Search for the cell housing the specified text and yield its (X, Y) center coordinate. 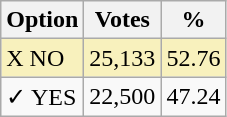
X NO (42, 58)
Option (42, 20)
22,500 (122, 97)
Votes (122, 20)
52.76 (194, 58)
47.24 (194, 97)
% (194, 20)
25,133 (122, 58)
✓ YES (42, 97)
